Output the [X, Y] coordinate of the center of the cell containing the given text.  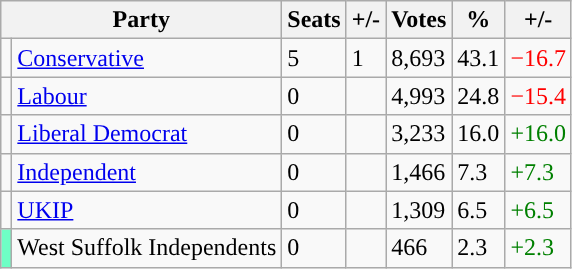
Conservative [147, 58]
1,309 [419, 210]
+6.5 [538, 210]
−15.4 [538, 96]
43.1 [478, 58]
% [478, 20]
+2.3 [538, 248]
2.3 [478, 248]
Votes [419, 20]
5 [314, 58]
UKIP [147, 210]
+7.3 [538, 172]
8,693 [419, 58]
Party [142, 20]
6.5 [478, 210]
Independent [147, 172]
West Suffolk Independents [147, 248]
−16.7 [538, 58]
1 [366, 58]
Labour [147, 96]
4,993 [419, 96]
7.3 [478, 172]
16.0 [478, 134]
24.8 [478, 96]
Liberal Democrat [147, 134]
3,233 [419, 134]
466 [419, 248]
+16.0 [538, 134]
1,466 [419, 172]
Seats [314, 20]
